For the text-containing cell, return its midpoint in [x, y] coordinate format. 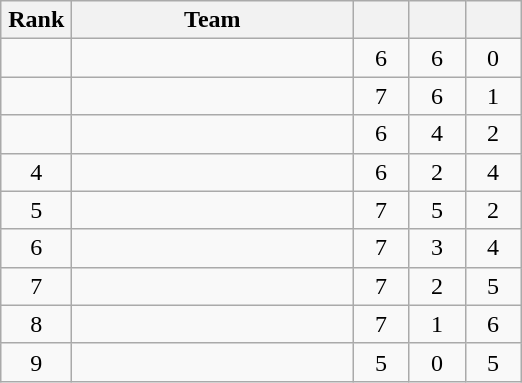
Rank [36, 20]
Team [212, 20]
8 [36, 324]
3 [437, 248]
9 [36, 362]
